Provide the (X, Y) coordinate of the cell's center where the given text is located.  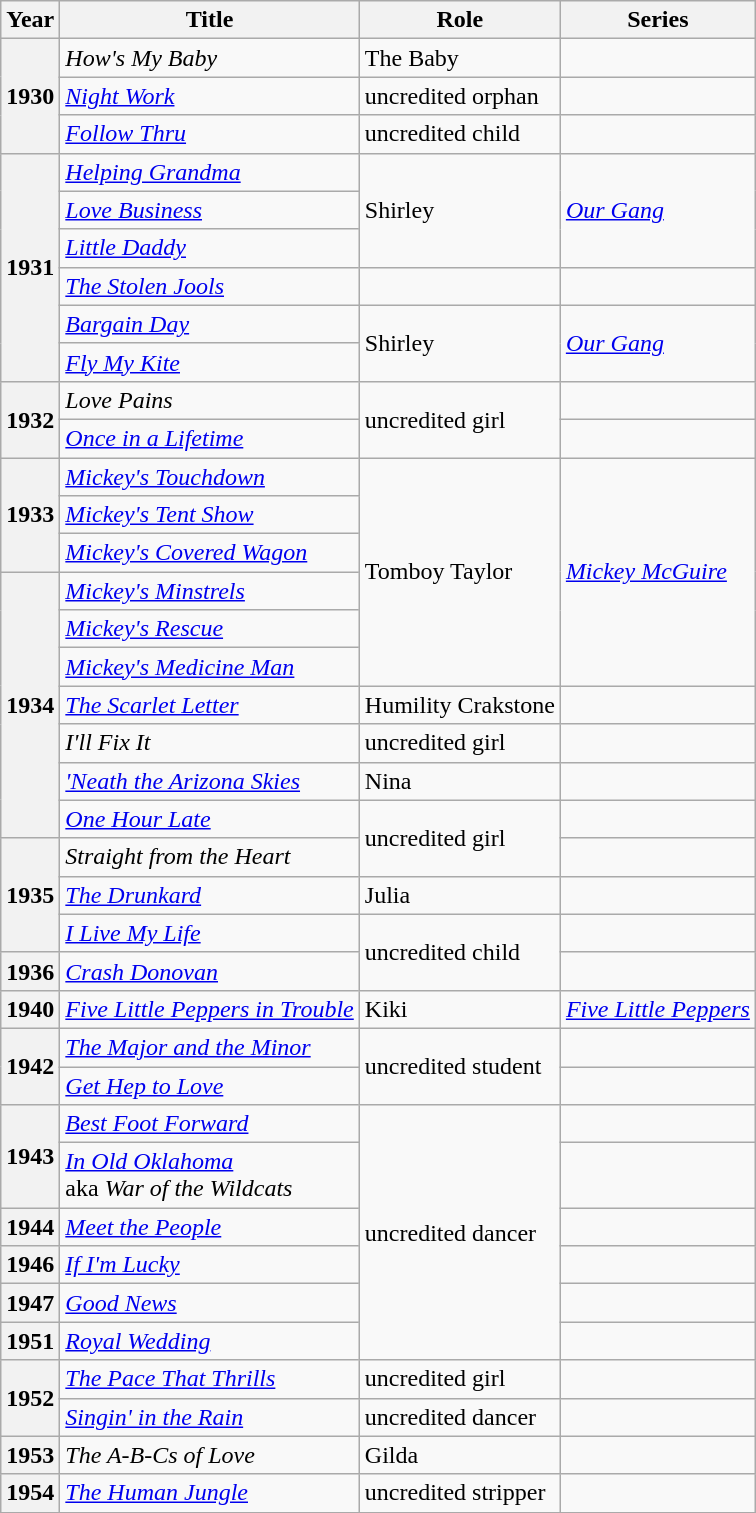
Love Pains (210, 400)
1944 (30, 1227)
Gilda (460, 1455)
Love Business (210, 210)
I Live My Life (210, 933)
1952 (30, 1398)
Nina (460, 781)
In Old Oklahomaaka War of the Wildcats (210, 1176)
1934 (30, 705)
Once in a Lifetime (210, 438)
Get Hep to Love (210, 1085)
uncredited orphan (460, 96)
'Neath the Arizona Skies (210, 781)
1946 (30, 1265)
1951 (30, 1341)
Mickey's Medicine Man (210, 667)
The Scarlet Letter (210, 705)
Title (210, 20)
Helping Grandma (210, 172)
Series (658, 20)
Julia (460, 895)
1942 (30, 1066)
Mickey McGuire (658, 572)
1947 (30, 1303)
Kiki (460, 1009)
1933 (30, 515)
Singin' in the Rain (210, 1417)
Mickey's Tent Show (210, 515)
Bargain Day (210, 324)
Five Little Peppers in Trouble (210, 1009)
Night Work (210, 96)
Mickey's Touchdown (210, 477)
1943 (30, 1156)
uncredited student (460, 1066)
Role (460, 20)
Crash Donovan (210, 971)
1931 (30, 267)
I'll Fix It (210, 743)
Humility Crakstone (460, 705)
Mickey's Covered Wagon (210, 553)
uncredited stripper (460, 1493)
The Baby (460, 58)
How's My Baby (210, 58)
Little Daddy (210, 248)
Tomboy Taylor (460, 572)
Fly My Kite (210, 362)
Year (30, 20)
One Hour Late (210, 819)
1936 (30, 971)
Good News (210, 1303)
1953 (30, 1455)
The Pace That Thrills (210, 1379)
Meet the People (210, 1227)
Straight from the Heart (210, 857)
Follow Thru (210, 134)
1932 (30, 419)
The A-B-Cs of Love (210, 1455)
1940 (30, 1009)
Mickey's Minstrels (210, 591)
If I'm Lucky (210, 1265)
Best Foot Forward (210, 1124)
Mickey's Rescue (210, 629)
1954 (30, 1493)
The Human Jungle (210, 1493)
1930 (30, 96)
The Drunkard (210, 895)
1935 (30, 895)
Five Little Peppers (658, 1009)
Royal Wedding (210, 1341)
The Major and the Minor (210, 1047)
The Stolen Jools (210, 286)
